Extract the [x, y] coordinate from the center of the cell holding the provided text.  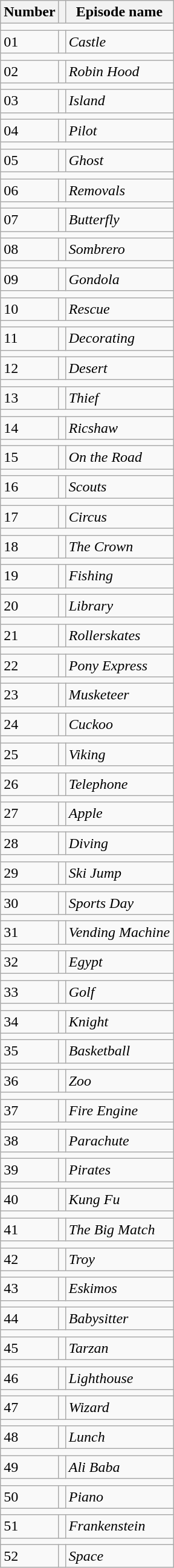
Ski Jump [119, 873]
01 [30, 42]
26 [30, 784]
Fishing [119, 576]
Scouts [119, 487]
Musketeer [119, 695]
49 [30, 1467]
Tarzan [119, 1348]
Pony Express [119, 666]
13 [30, 398]
Space [119, 1556]
Zoo [119, 1081]
Wizard [119, 1408]
Pirates [119, 1170]
15 [30, 458]
Frankenstein [119, 1526]
Ghost [119, 160]
Castle [119, 42]
10 [30, 309]
Viking [119, 754]
Gondola [119, 279]
12 [30, 368]
17 [30, 517]
43 [30, 1289]
Desert [119, 368]
Island [119, 101]
37 [30, 1110]
11 [30, 339]
40 [30, 1200]
Basketball [119, 1051]
18 [30, 546]
Lighthouse [119, 1378]
Circus [119, 517]
51 [30, 1526]
28 [30, 843]
39 [30, 1170]
06 [30, 190]
Cuckoo [119, 725]
22 [30, 666]
50 [30, 1497]
Diving [119, 843]
48 [30, 1437]
02 [30, 71]
Fire Engine [119, 1110]
Telephone [119, 784]
14 [30, 427]
27 [30, 814]
32 [30, 962]
Troy [119, 1259]
Episode name [119, 12]
44 [30, 1318]
On the Road [119, 458]
30 [30, 902]
07 [30, 220]
Vending Machine [119, 933]
Number [30, 12]
Lunch [119, 1437]
Babysitter [119, 1318]
46 [30, 1378]
19 [30, 576]
42 [30, 1259]
36 [30, 1081]
Kung Fu [119, 1200]
45 [30, 1348]
05 [30, 160]
35 [30, 1051]
Butterfly [119, 220]
52 [30, 1556]
Rescue [119, 309]
Robin Hood [119, 71]
41 [30, 1229]
08 [30, 250]
20 [30, 606]
Knight [119, 1022]
Removals [119, 190]
09 [30, 279]
38 [30, 1141]
Parachute [119, 1141]
04 [30, 131]
29 [30, 873]
Sports Day [119, 902]
33 [30, 992]
23 [30, 695]
34 [30, 1022]
Library [119, 606]
Rollerskates [119, 635]
47 [30, 1408]
The Big Match [119, 1229]
Pilot [119, 131]
Eskimos [119, 1289]
Thief [119, 398]
03 [30, 101]
25 [30, 754]
21 [30, 635]
Decorating [119, 339]
Ali Baba [119, 1467]
Sombrero [119, 250]
Piano [119, 1497]
31 [30, 933]
Apple [119, 814]
Ricshaw [119, 427]
Golf [119, 992]
Egypt [119, 962]
The Crown [119, 546]
16 [30, 487]
24 [30, 725]
